Identify which cell holds the provided text, then report its [x, y] central coordinate. 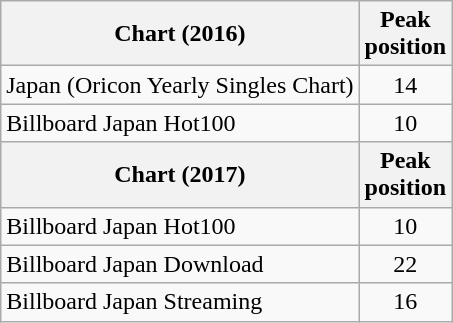
22 [405, 264]
Chart (2017) [180, 174]
Japan (Oricon Yearly Singles Chart) [180, 85]
14 [405, 85]
Billboard Japan Streaming [180, 302]
16 [405, 302]
Chart (2016) [180, 34]
Billboard Japan Download [180, 264]
